Scan for the cell matching the given text and deliver its [X, Y] coordinate at center. 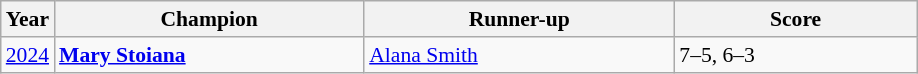
2024 [28, 55]
7–5, 6–3 [796, 55]
Runner-up [519, 19]
Mary Stoiana [209, 55]
Year [28, 19]
Score [796, 19]
Alana Smith [519, 55]
Champion [209, 19]
